Locate the cell with the specified text and output its (X, Y) center coordinate. 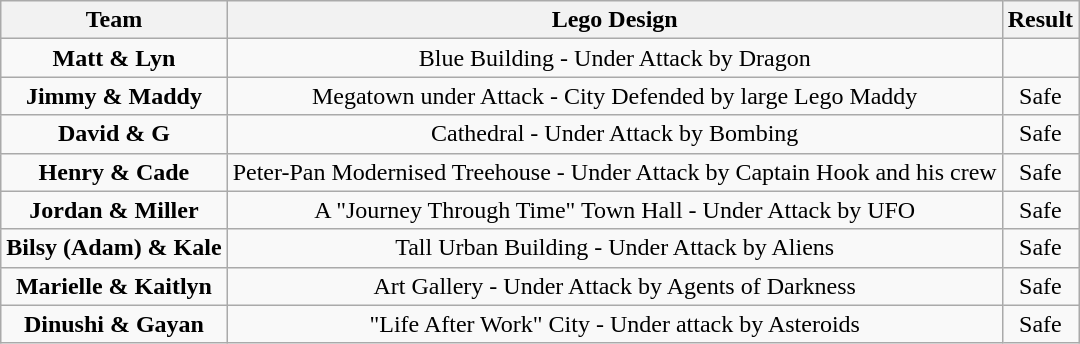
Bilsy (Adam) & Kale (114, 248)
A "Journey Through Time" Town Hall - Under Attack by UFO (614, 210)
Cathedral - Under Attack by Bombing (614, 134)
Peter-Pan Modernised Treehouse - Under Attack by Captain Hook and his crew (614, 172)
Dinushi & Gayan (114, 324)
Art Gallery - Under Attack by Agents of Darkness (614, 286)
Blue Building - Under Attack by Dragon (614, 58)
Matt & Lyn (114, 58)
Megatown under Attack - City Defended by large Lego Maddy (614, 96)
Jimmy & Maddy (114, 96)
"Life After Work" City - Under attack by Asteroids (614, 324)
Lego Design (614, 20)
Team (114, 20)
Marielle & Kaitlyn (114, 286)
Result (1040, 20)
David & G (114, 134)
Tall Urban Building - Under Attack by Aliens (614, 248)
Henry & Cade (114, 172)
Jordan & Miller (114, 210)
